Find where the given text appears and provide that cell's center as [X, Y] coordinate. 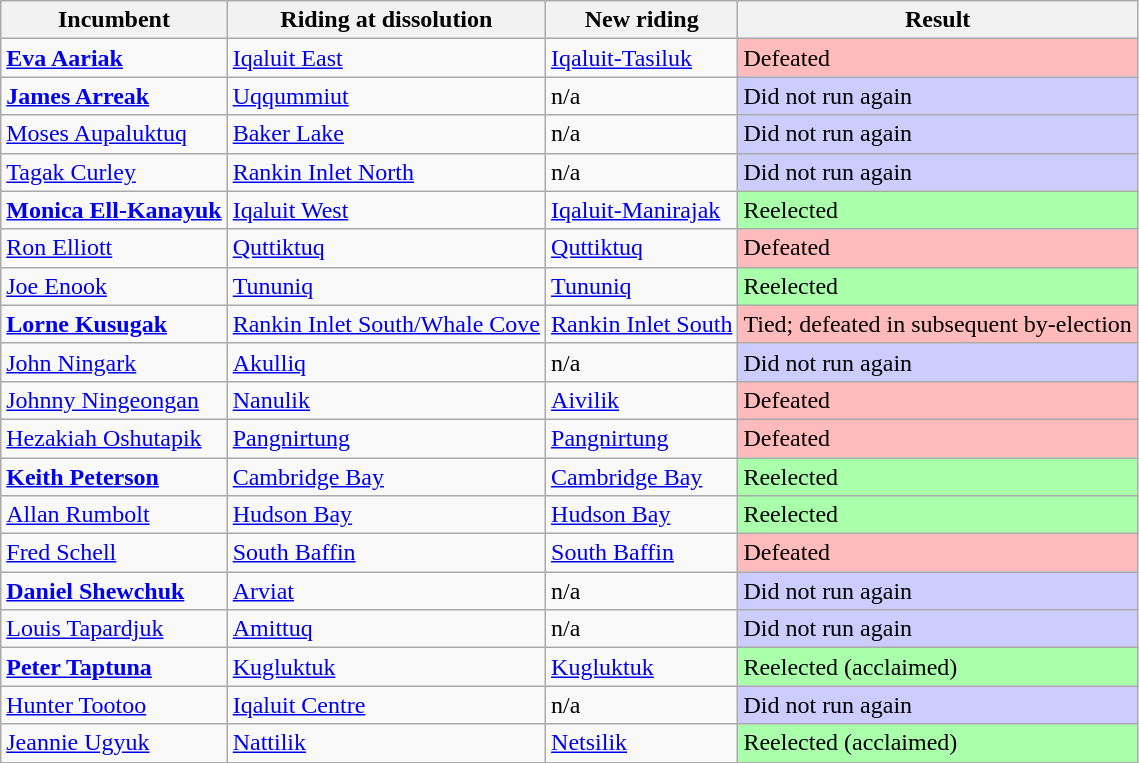
Iqaluit West [386, 210]
Eva Aariak [114, 58]
John Ningark [114, 362]
Daniel Shewchuk [114, 591]
Allan Rumbolt [114, 515]
Moses Aupaluktuq [114, 134]
Monica Ell-Kanayuk [114, 210]
Baker Lake [386, 134]
Louis Tapardjuk [114, 629]
Tagak Curley [114, 172]
Hezakiah Oshutapik [114, 438]
Arviat [386, 591]
Ron Elliott [114, 248]
Incumbent [114, 20]
Nanulik [386, 400]
Peter Taptuna [114, 667]
Amittuq [386, 629]
Keith Peterson [114, 477]
Riding at dissolution [386, 20]
Hunter Tootoo [114, 705]
Lorne Kusugak [114, 324]
Iqaluit-Manirajak [642, 210]
Rankin Inlet North [386, 172]
Netsilik [642, 743]
James Arreak [114, 96]
Akulliq [386, 362]
Aivilik [642, 400]
Uqqummiut [386, 96]
Iqaluit Centre [386, 705]
New riding [642, 20]
Nattilik [386, 743]
Iqaluit-Tasiluk [642, 58]
Result [938, 20]
Tied; defeated in subsequent by-election [938, 324]
Rankin Inlet South [642, 324]
Rankin Inlet South/Whale Cove [386, 324]
Johnny Ningeongan [114, 400]
Iqaluit East [386, 58]
Jeannie Ugyuk [114, 743]
Fred Schell [114, 553]
Joe Enook [114, 286]
